Find where the given text appears and provide that cell's center as [x, y] coordinate. 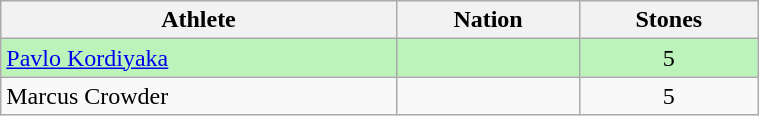
Stones [669, 20]
Pavlo Kordiyaka [198, 58]
Nation [488, 20]
Marcus Crowder [198, 96]
Athlete [198, 20]
